Identify which cell holds the provided text, then report its [X, Y] central coordinate. 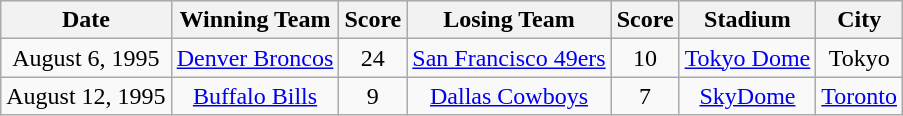
Denver Broncos [255, 58]
Losing Team [509, 20]
Tokyo [860, 58]
9 [373, 96]
24 [373, 58]
City [860, 20]
Buffalo Bills [255, 96]
Dallas Cowboys [509, 96]
10 [645, 58]
Tokyo Dome [748, 58]
Date [86, 20]
Toronto [860, 96]
August 12, 1995 [86, 96]
SkyDome [748, 96]
Stadium [748, 20]
San Francisco 49ers [509, 58]
7 [645, 96]
August 6, 1995 [86, 58]
Winning Team [255, 20]
